Return the (X, Y) coordinate for the center point of the cell that contains the specified text.  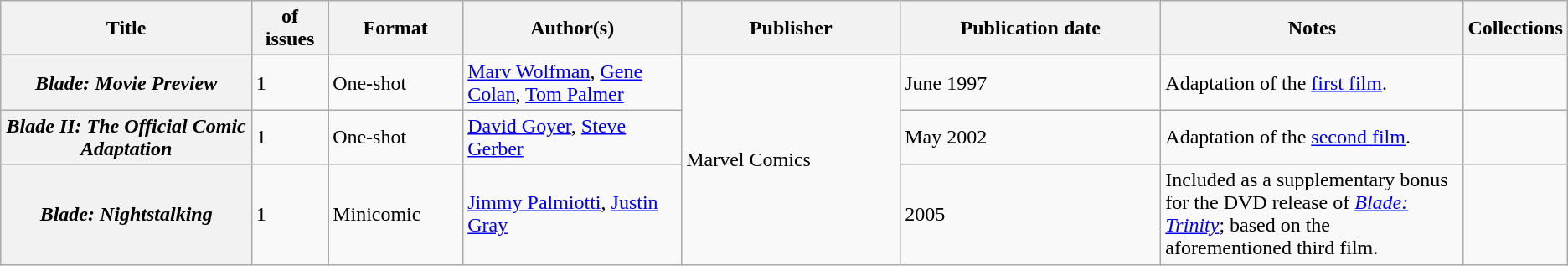
Marvel Comics (791, 159)
May 2002 (1030, 138)
Adaptation of the second film. (1312, 138)
of issues (290, 29)
Blade: Movie Preview (126, 82)
Publisher (791, 29)
Notes (1312, 29)
Marv Wolfman, Gene Colan, Tom Palmer (573, 82)
Blade II: The Official Comic Adaptation (126, 138)
David Goyer, Steve Gerber (573, 138)
Format (395, 29)
Adaptation of the first film. (1312, 82)
Blade: Nightstalking (126, 215)
Author(s) (573, 29)
Collections (1515, 29)
Title (126, 29)
Publication date (1030, 29)
Jimmy Palmiotti, Justin Gray (573, 215)
2005 (1030, 215)
Included as a supplementary bonus for the DVD release of Blade: Trinity; based on the aforementioned third film. (1312, 215)
June 1997 (1030, 82)
Minicomic (395, 215)
